Detect which cell encompasses the target text, then output its [X, Y] center coordinate. 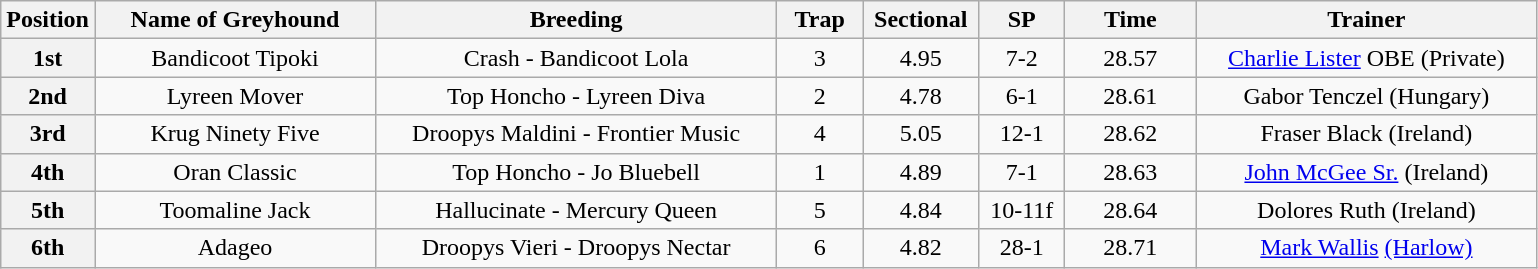
6th [48, 248]
4.82 [921, 248]
28-1 [1022, 248]
SP [1022, 20]
1st [48, 58]
Hallucinate - Mercury Queen [576, 210]
7-2 [1022, 58]
1 [820, 172]
Position [48, 20]
Charlie Lister OBE (Private) [1366, 58]
7-1 [1022, 172]
Krug Ninety Five [234, 134]
5 [820, 210]
Adageo [234, 248]
2 [820, 96]
Top Honcho - Jo Bluebell [576, 172]
28.64 [1130, 210]
Breeding [576, 20]
5.05 [921, 134]
Toomaline Jack [234, 210]
5th [48, 210]
4 [820, 134]
Fraser Black (Ireland) [1366, 134]
4.95 [921, 58]
John McGee Sr. (Ireland) [1366, 172]
Sectional [921, 20]
Dolores Ruth (Ireland) [1366, 210]
Name of Greyhound [234, 20]
10-11f [1022, 210]
Oran Classic [234, 172]
28.63 [1130, 172]
Droopys Maldini - Frontier Music [576, 134]
4.89 [921, 172]
Lyreen Mover [234, 96]
28.62 [1130, 134]
4.84 [921, 210]
6-1 [1022, 96]
Crash - Bandicoot Lola [576, 58]
Droopys Vieri - Droopys Nectar [576, 248]
3 [820, 58]
12-1 [1022, 134]
Trainer [1366, 20]
28.57 [1130, 58]
Top Honcho - Lyreen Diva [576, 96]
Gabor Tenczel (Hungary) [1366, 96]
28.61 [1130, 96]
28.71 [1130, 248]
4th [48, 172]
Mark Wallis (Harlow) [1366, 248]
Time [1130, 20]
4.78 [921, 96]
6 [820, 248]
2nd [48, 96]
Trap [820, 20]
Bandicoot Tipoki [234, 58]
3rd [48, 134]
